Capture the cell that displays the provided text and extract its (X, Y) central coordinate. 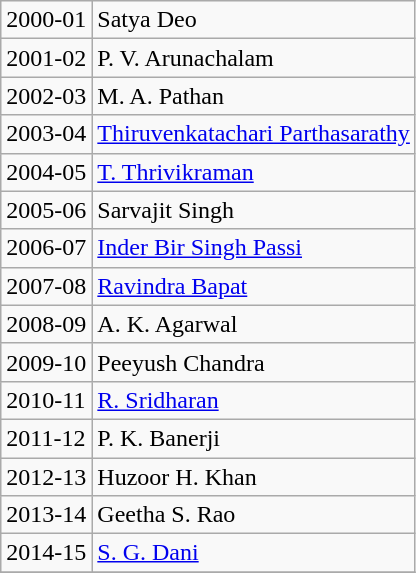
2002-03 (46, 96)
Inder Bir Singh Passi (254, 248)
2011-12 (46, 438)
M. A. Pathan (254, 96)
2010-11 (46, 400)
S. G. Dani (254, 553)
2007-08 (46, 286)
2006-07 (46, 248)
2001-02 (46, 58)
T. Thrivikraman (254, 172)
Ravindra Bapat (254, 286)
P. V. Arunachalam (254, 58)
Geetha S. Rao (254, 515)
Huzoor H. Khan (254, 477)
Satya Deo (254, 20)
2003-04 (46, 134)
2000-01 (46, 20)
2013-14 (46, 515)
2012-13 (46, 477)
2009-10 (46, 362)
2004-05 (46, 172)
Thiruvenkatachari Parthasarathy (254, 134)
2008-09 (46, 324)
P. K. Banerji (254, 438)
R. Sridharan (254, 400)
2014-15 (46, 553)
Peeyush Chandra (254, 362)
Sarvajit Singh (254, 210)
A. K. Agarwal (254, 324)
2005-06 (46, 210)
